Determine the (X, Y) coordinate at the center of the cell enclosing the given text.  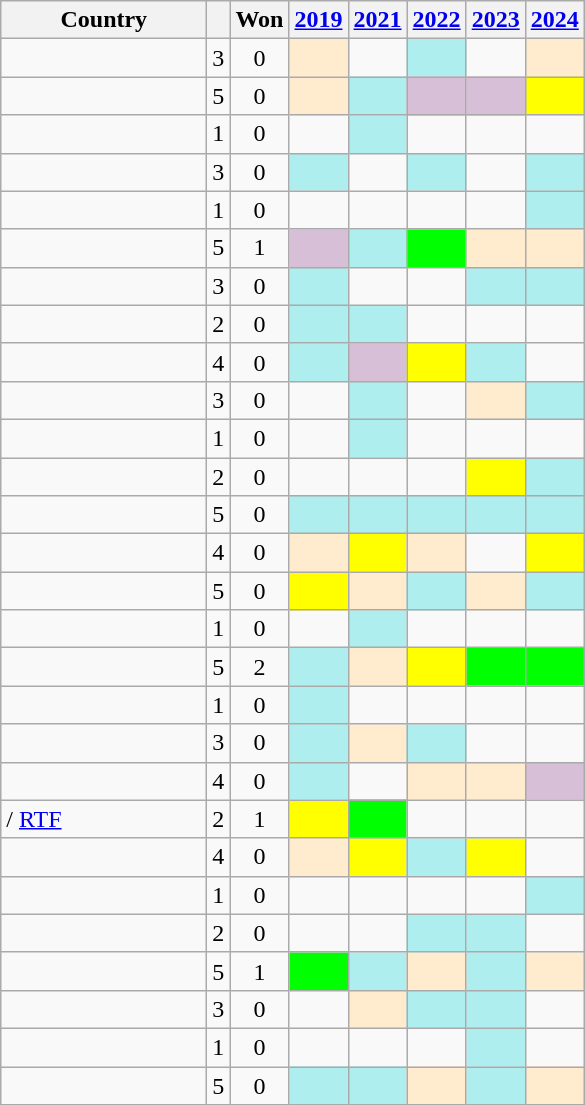
Won (260, 20)
2022 (436, 20)
Country (104, 20)
/ RTF (104, 819)
2024 (554, 20)
2023 (496, 20)
2019 (318, 20)
2021 (378, 20)
